Locate the cell with the specified text and output its (x, y) center coordinate. 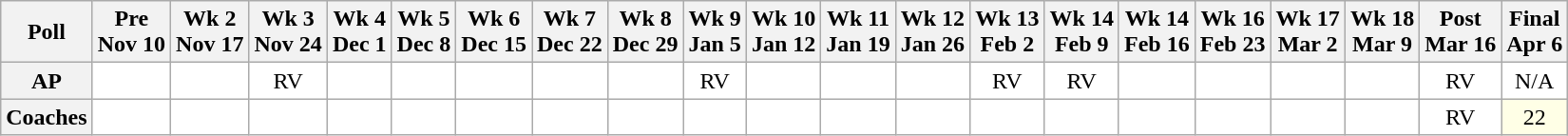
Wk 4Dec 1 (359, 32)
Wk 10Jan 12 (783, 32)
AP (47, 81)
Wk 18Mar 9 (1382, 32)
Wk 12Jan 26 (932, 32)
Wk 13Feb 2 (1007, 32)
PreNov 10 (131, 32)
PostMar 16 (1461, 32)
FinalApr 6 (1535, 32)
Wk 5Dec 8 (424, 32)
Wk 9Jan 5 (715, 32)
Wk 7Dec 22 (570, 32)
Wk 2Nov 17 (210, 32)
Wk 14Feb 9 (1081, 32)
22 (1535, 117)
N/A (1535, 81)
Wk 6Dec 15 (494, 32)
Coaches (47, 117)
Wk 8Dec 29 (645, 32)
Wk 16Feb 23 (1233, 32)
Wk 14Feb 16 (1157, 32)
Wk 3Nov 24 (288, 32)
Wk 17Mar 2 (1308, 32)
Poll (47, 32)
Wk 11Jan 19 (858, 32)
